Determine the (X, Y) coordinate at the center of the cell enclosing the given text.  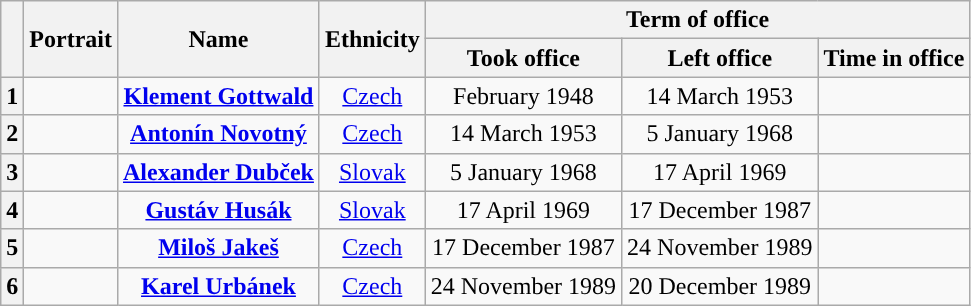
1 (12, 96)
6 (12, 286)
4 (12, 210)
Term of office (698, 20)
Miloš Jakeš (218, 248)
Ethnicity (372, 39)
20 December 1989 (720, 286)
5 (12, 248)
Name (218, 39)
Karel Urbánek (218, 286)
Took office (523, 58)
Time in office (894, 58)
3 (12, 172)
Gustáv Husák (218, 210)
February 1948 (523, 96)
Antonín Novotný (218, 134)
Left office (720, 58)
Alexander Dubček (218, 172)
Klement Gottwald (218, 96)
Portrait (71, 39)
2 (12, 134)
